Scan for the cell matching the given text and deliver its (x, y) coordinate at center. 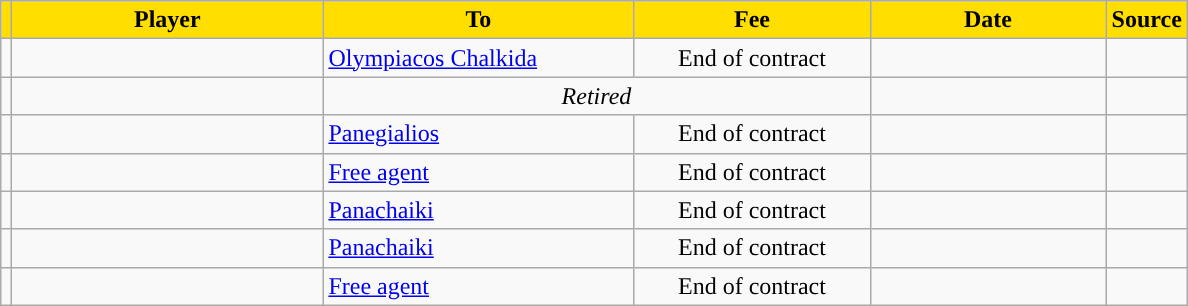
Fee (752, 20)
Panegialios (478, 134)
To (478, 20)
Retired (596, 96)
Olympiacos Chalkida (478, 58)
Source (1146, 20)
Player (168, 20)
Date (988, 20)
